Extract the [X, Y] coordinate from the center of the cell holding the provided text.  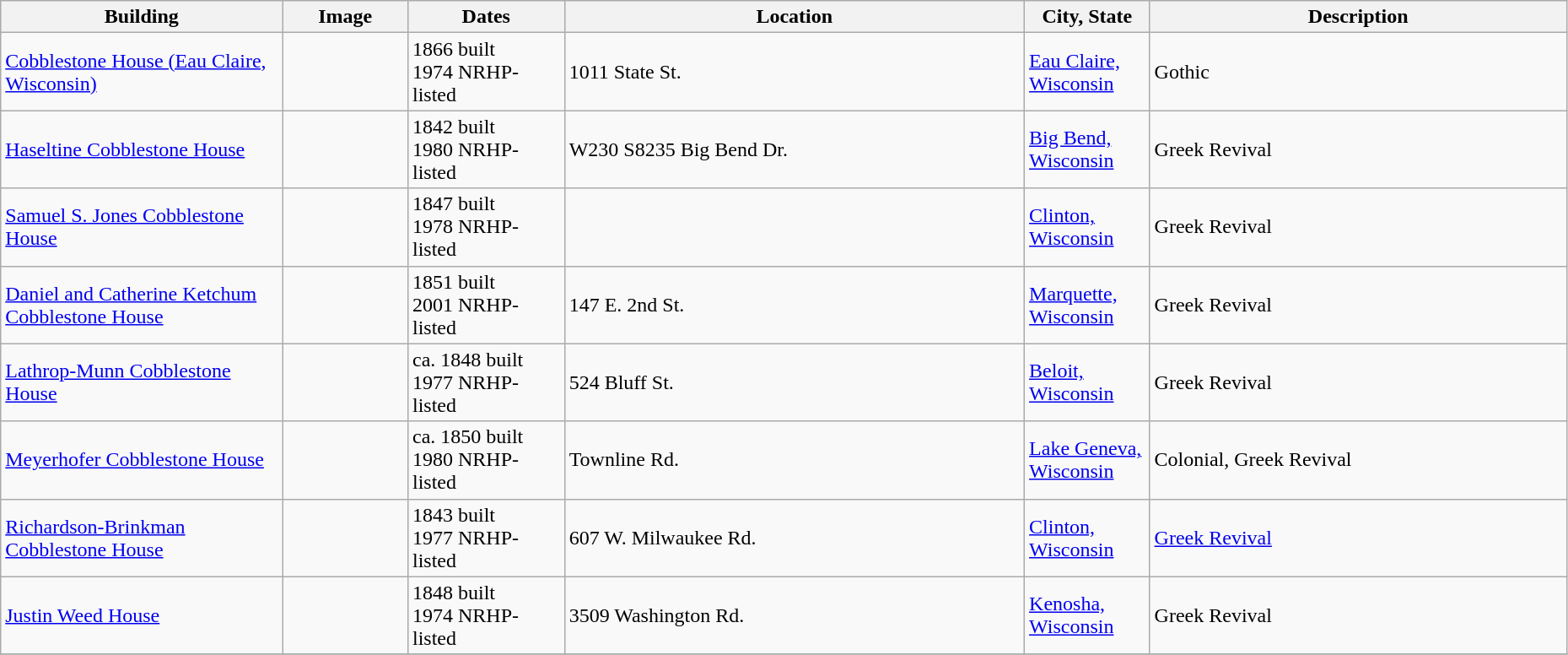
3509 Washington Rd. [795, 615]
Haseltine Cobblestone House [142, 149]
Daniel and Catherine Ketchum Cobblestone House [142, 305]
Cobblestone House (Eau Claire, Wisconsin) [142, 72]
1011 State St. [795, 72]
1847 built1978 NRHP-listed [486, 227]
1842 built1980 NRHP-listed [486, 149]
Marquette, Wisconsin [1088, 305]
Justin Weed House [142, 615]
City, State [1088, 17]
W230 S8235 Big Bend Dr. [795, 149]
524 Bluff St. [795, 382]
Description [1358, 17]
1866 built1974 NRHP-listed [486, 72]
Location [795, 17]
Gothic [1358, 72]
1851 built2001 NRHP-listed [486, 305]
Townline Rd. [795, 460]
Kenosha, Wisconsin [1088, 615]
607 W. Milwaukee Rd. [795, 538]
1843 built1977 NRHP-listed [486, 538]
Image [346, 17]
1848 built1974 NRHP-listed [486, 615]
147 E. 2nd St. [795, 305]
Building [142, 17]
Samuel S. Jones Cobblestone House [142, 227]
Richardson-Brinkman Cobblestone House [142, 538]
ca. 1848 built1977 NRHP-listed [486, 382]
Lathrop-Munn Cobblestone House [142, 382]
Colonial, Greek Revival [1358, 460]
Eau Claire, Wisconsin [1088, 72]
Dates [486, 17]
Beloit, Wisconsin [1088, 382]
Lake Geneva, Wisconsin [1088, 460]
Meyerhofer Cobblestone House [142, 460]
ca. 1850 built1980 NRHP-listed [486, 460]
Big Bend, Wisconsin [1088, 149]
